Provide the (x, y) coordinate of the cell's center where the given text is located.  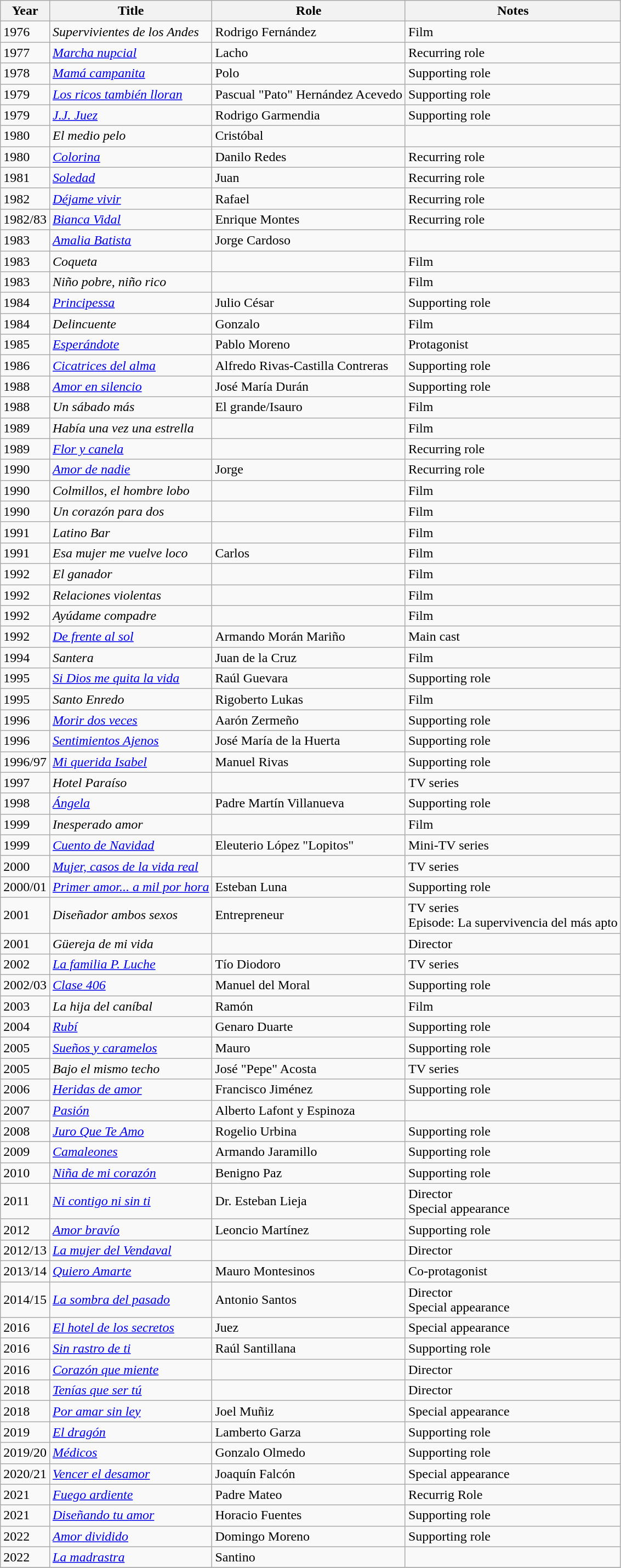
2002 (25, 965)
Amalia Batista (130, 240)
Year (25, 11)
Rafael (309, 198)
José "Pepe" Acosta (309, 1069)
Carlos (309, 553)
Pasión (130, 1110)
Title (130, 11)
Vencer el desamor (130, 1474)
Raúl Santillana (309, 1349)
2011 (25, 1201)
Padre Martín Villanueva (309, 803)
Manuel Rivas (309, 762)
Clase 406 (130, 985)
La mujer del Vendaval (130, 1250)
Colmillos, el hombre lobo (130, 491)
Mini-TV series (513, 845)
1986 (25, 366)
2006 (25, 1090)
Quiero Amarte (130, 1271)
Rubí (130, 1027)
2007 (25, 1110)
Joel Muñiz (309, 1411)
La madrastra (130, 1557)
Dr. Esteban Lieja (309, 1201)
Los ricos también lloran (130, 94)
2010 (25, 1173)
Cuento de Navidad (130, 845)
Padre Mateo (309, 1495)
1978 (25, 73)
Lacho (309, 53)
2000/01 (25, 887)
Sin rastro de ti (130, 1349)
Santino (309, 1557)
Amor bravío (130, 1229)
Santo Enredo (130, 699)
Primer amor... a mil por hora (130, 887)
1985 (25, 345)
Juro Que Te Amo (130, 1131)
Ni contigo ni sin ti (130, 1201)
Mi querida Isabel (130, 762)
Juez (309, 1328)
Había una vez una estrella (130, 428)
Raúl Guevara (309, 678)
Camaleones (130, 1152)
Enrique Montes (309, 219)
1982 (25, 198)
Alberto Lafont y Espinoza (309, 1110)
Role (309, 11)
Heridas de amor (130, 1090)
De frente al sol (130, 637)
Mamá campanita (130, 73)
Ramón (309, 1006)
2012/13 (25, 1250)
2019/20 (25, 1453)
Niña de mi corazón (130, 1173)
Inesperado amor (130, 824)
Un corazón para dos (130, 511)
Co-protagonist (513, 1271)
José María de la Huerta (309, 741)
2012 (25, 1229)
Recurrig Role (513, 1495)
Genaro Duarte (309, 1027)
2019 (25, 1432)
Entrepreneur (309, 915)
La sombra del pasado (130, 1299)
Amor en silencio (130, 386)
1998 (25, 803)
Corazón que miente (130, 1370)
Ángela (130, 803)
Tenías que ser tú (130, 1390)
Amor de nadie (130, 470)
Rogelio Urbina (309, 1131)
El hotel de los secretos (130, 1328)
Hotel Paraíso (130, 783)
Si Dios me quita la vida (130, 678)
Benigno Paz (309, 1173)
Lamberto Garza (309, 1432)
Cicatrices del alma (130, 366)
Amor dividido (130, 1536)
Polo (309, 73)
Julio César (309, 303)
1997 (25, 783)
Rigoberto Lukas (309, 699)
Jorge (309, 470)
Flor y canela (130, 449)
Mauro Montesinos (309, 1271)
Mauro (309, 1048)
La familia P. Luche (130, 965)
Francisco Jiménez (309, 1090)
Juan de la Cruz (309, 658)
2020/21 (25, 1474)
Cristóbal (309, 136)
Diseñador ambos sexos (130, 915)
La hija del caníbal (130, 1006)
2003 (25, 1006)
Coqueta (130, 261)
Danilo Redes (309, 157)
1994 (25, 658)
Main cast (513, 637)
1996/97 (25, 762)
Rodrigo Garmendia (309, 115)
Soledad (130, 178)
1982/83 (25, 219)
El dragón (130, 1432)
Principessa (130, 303)
Protagonist (513, 345)
Bianca Vidal (130, 219)
Diseñando tu amor (130, 1515)
Jorge Cardoso (309, 240)
Niño pobre, niño rico (130, 282)
Marcha nupcial (130, 53)
Eleuterio López "Lopitos" (309, 845)
Gonzalo Olmedo (309, 1453)
Esa mujer me vuelve loco (130, 553)
Por amar sin ley (130, 1411)
Juan (309, 178)
Manuel del Moral (309, 985)
Latino Bar (130, 532)
Pablo Moreno (309, 345)
Sentimientos Ajenos (130, 741)
1977 (25, 53)
Bajo el mismo techo (130, 1069)
Antonio Santos (309, 1299)
El medio pelo (130, 136)
Santera (130, 658)
Fuego ardiente (130, 1495)
Mujer, casos de la vida real (130, 866)
Domingo Moreno (309, 1536)
2013/14 (25, 1271)
Morir dos veces (130, 720)
2002/03 (25, 985)
Tío Diodoro (309, 965)
2014/15 (25, 1299)
2009 (25, 1152)
Relaciones violentas (130, 595)
Joaquín Falcón (309, 1474)
J.J. Juez (130, 115)
TV seriesEpisode: La supervivencia del más apto (513, 915)
Esperándote (130, 345)
Médicos (130, 1453)
2004 (25, 1027)
Rodrigo Fernández (309, 32)
Pascual "Pato" Hernández Acevedo (309, 94)
Güereja de mi vida (130, 943)
Armando Morán Mariño (309, 637)
El grande/Isauro (309, 407)
Gonzalo (309, 324)
Colorina (130, 157)
Leoncio Martínez (309, 1229)
Armando Jaramillo (309, 1152)
1976 (25, 32)
2008 (25, 1131)
El ganador (130, 574)
Déjame vivir (130, 198)
1981 (25, 178)
José María Durán (309, 386)
Un sábado más (130, 407)
Alfredo Rivas-Castilla Contreras (309, 366)
2000 (25, 866)
Horacio Fuentes (309, 1515)
Sueños y caramelos (130, 1048)
Notes (513, 11)
Aarón Zermeño (309, 720)
Delincuente (130, 324)
Esteban Luna (309, 887)
Ayúdame compadre (130, 616)
Supervivientes de los Andes (130, 32)
